Find where the given text appears and provide that cell's center as (X, Y) coordinate. 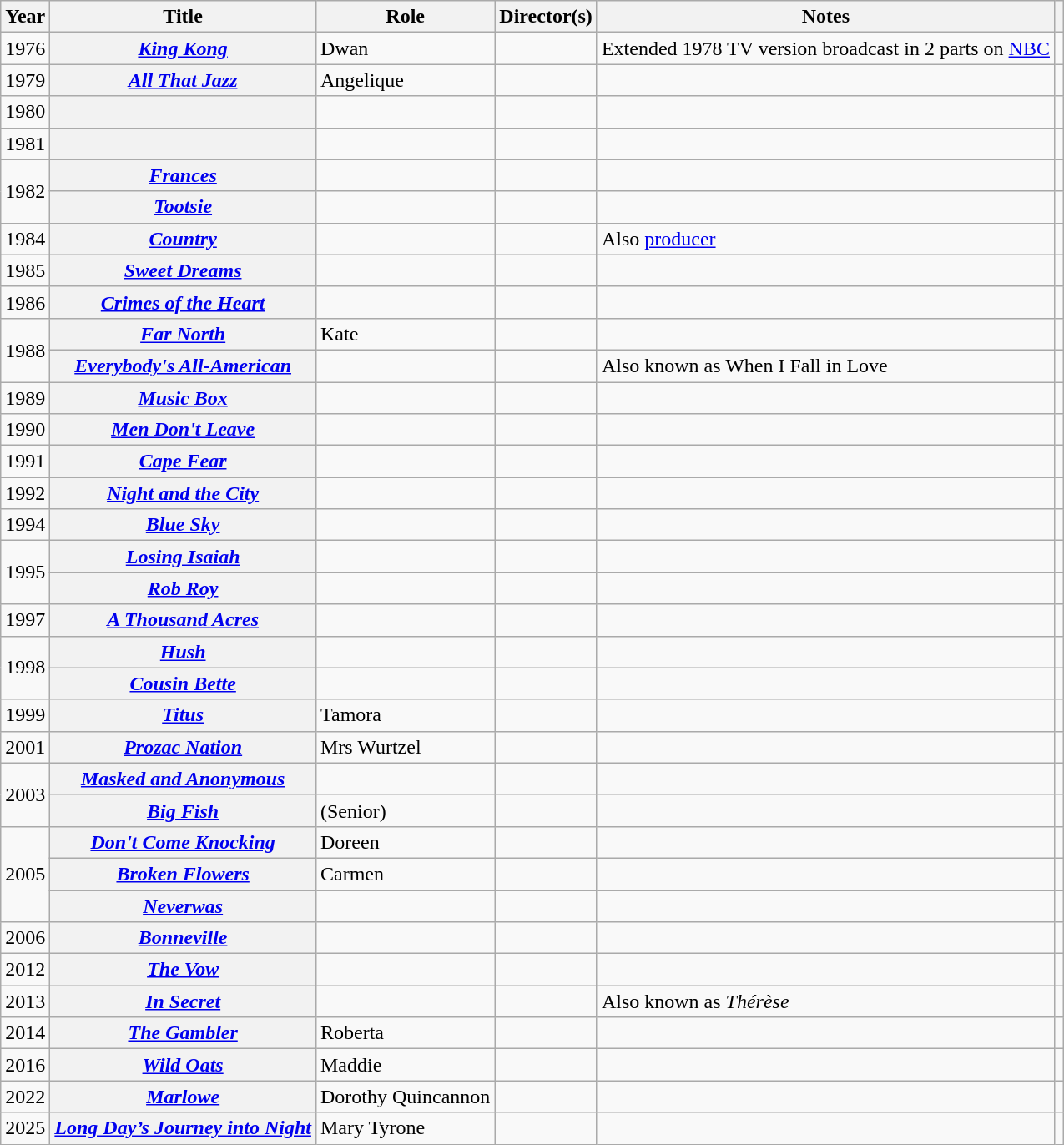
Year (25, 17)
Music Box (184, 398)
2003 (25, 794)
1980 (25, 112)
Mary Tyrone (405, 1128)
Carmen (405, 874)
Marlowe (184, 1097)
2014 (25, 1033)
Roberta (405, 1033)
Tamora (405, 715)
2005 (25, 874)
Hush (184, 652)
1985 (25, 270)
Crimes of the Heart (184, 302)
1999 (25, 715)
The Vow (184, 970)
Losing Isaiah (184, 557)
Titus (184, 715)
Maddie (405, 1065)
1997 (25, 620)
1988 (25, 350)
Notes (825, 17)
Wild Oats (184, 1065)
Also known as Thérèse (825, 1001)
Sweet Dreams (184, 270)
2013 (25, 1001)
Dorothy Quincannon (405, 1097)
2001 (25, 747)
1989 (25, 398)
Also producer (825, 239)
Night and the City (184, 493)
Mrs Wurtzel (405, 747)
1984 (25, 239)
2025 (25, 1128)
1998 (25, 668)
Angelique (405, 80)
1990 (25, 430)
1995 (25, 572)
Tootsie (184, 207)
Country (184, 239)
Extended 1978 TV version broadcast in 2 parts on NBC (825, 48)
Dwan (405, 48)
1991 (25, 462)
1981 (25, 144)
Cape Fear (184, 462)
A Thousand Acres (184, 620)
Broken Flowers (184, 874)
Bonneville (184, 938)
In Secret (184, 1001)
Kate (405, 334)
1982 (25, 191)
King Kong (184, 48)
Doreen (405, 842)
Role (405, 17)
1992 (25, 493)
1994 (25, 525)
Don't Come Knocking (184, 842)
1976 (25, 48)
Men Don't Leave (184, 430)
2016 (25, 1065)
2006 (25, 938)
The Gambler (184, 1033)
All That Jazz (184, 80)
Everybody's All-American (184, 366)
Title (184, 17)
Big Fish (184, 810)
Prozac Nation (184, 747)
1979 (25, 80)
Neverwas (184, 905)
(Senior) (405, 810)
Director(s) (546, 17)
Frances (184, 175)
Also known as When I Fall in Love (825, 366)
Long Day’s Journey into Night (184, 1128)
2012 (25, 970)
2022 (25, 1097)
Rob Roy (184, 588)
1986 (25, 302)
Far North (184, 334)
Masked and Anonymous (184, 779)
Cousin Bette (184, 683)
Blue Sky (184, 525)
